Detect which cell encompasses the target text, then output its [X, Y] center coordinate. 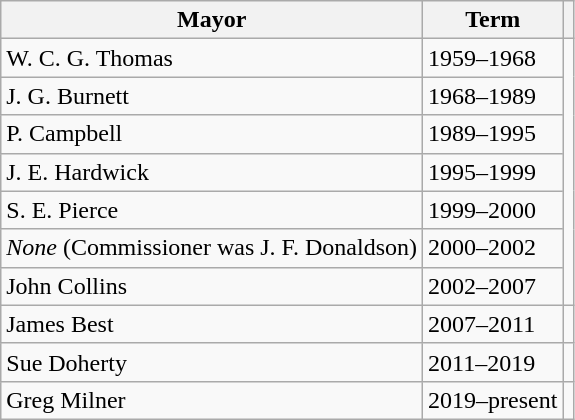
Greg Milner [212, 400]
1999–2000 [493, 210]
1968–1989 [493, 96]
2011–2019 [493, 362]
Mayor [212, 20]
P. Campbell [212, 134]
1989–1995 [493, 134]
Term [493, 20]
2007–2011 [493, 324]
John Collins [212, 286]
2002–2007 [493, 286]
J. G. Burnett [212, 96]
2000–2002 [493, 248]
James Best [212, 324]
2019–present [493, 400]
S. E. Pierce [212, 210]
1995–1999 [493, 172]
J. E. Hardwick [212, 172]
Sue Doherty [212, 362]
None (Commissioner was J. F. Donaldson) [212, 248]
W. C. G. Thomas [212, 58]
1959–1968 [493, 58]
